Determine the (x, y) coordinate at the center of the cell enclosing the given text.  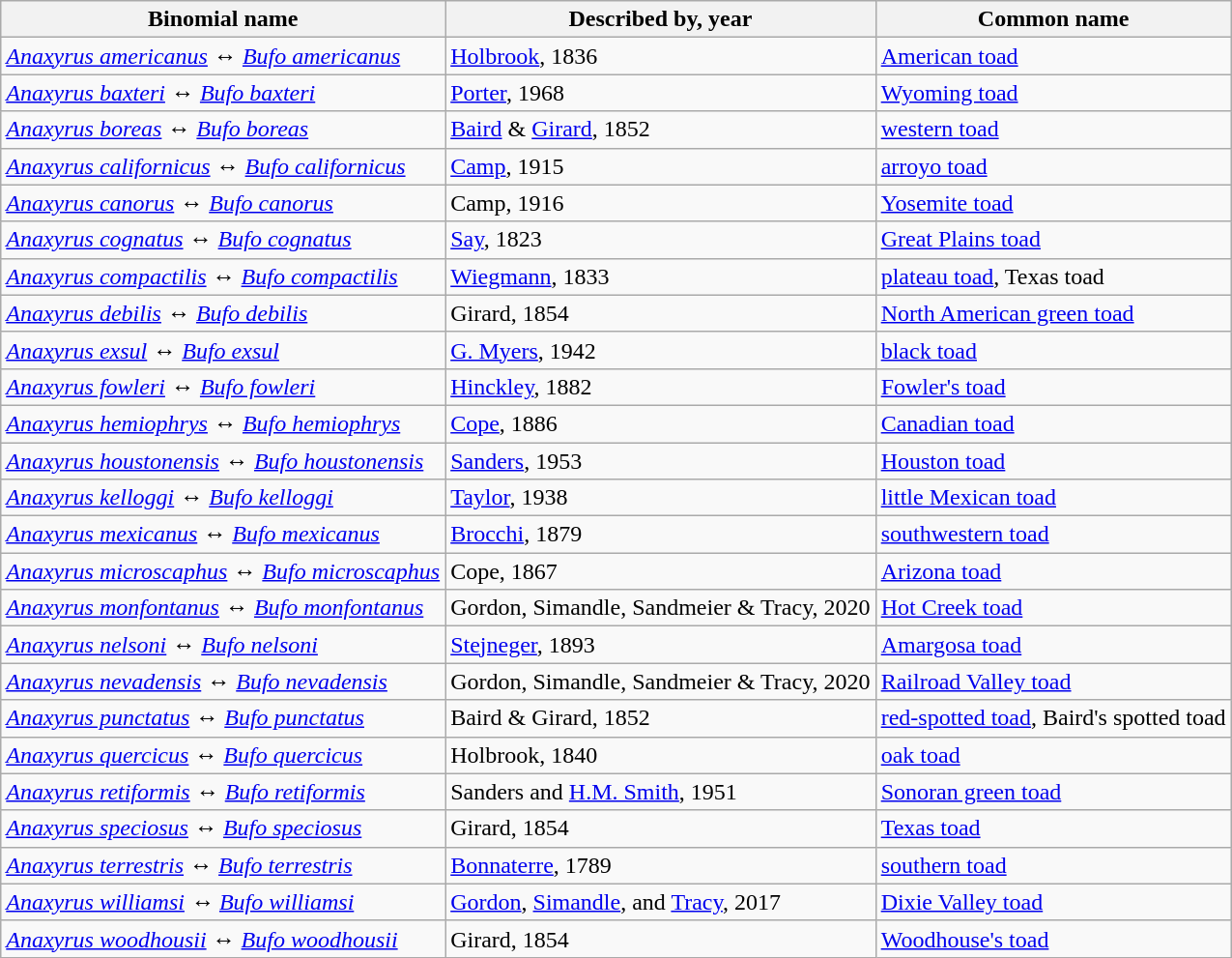
Anaxyrus williamsi ↔ Bufo williamsi (223, 902)
southwestern toad (1053, 535)
Texas toad (1053, 828)
western toad (1053, 130)
Common name (1053, 19)
Anaxyrus retiformis ↔ Bufo retiformis (223, 792)
Anaxyrus nevadensis ↔ Bufo nevadensis (223, 682)
Anaxyrus americanus ↔ Bufo americanus (223, 56)
Anaxyrus exsul ↔ Bufo exsul (223, 350)
Anaxyrus nelsoni ↔ Bufo nelsoni (223, 645)
Dixie Valley toad (1053, 902)
Anaxyrus mexicanus ↔ Bufo mexicanus (223, 535)
red-spotted toad, Baird's spotted toad (1053, 718)
Anaxyrus boreas ↔ Bufo boreas (223, 130)
Anaxyrus compactilis ↔ Bufo compactilis (223, 276)
Anaxyrus microscaphus ↔ Bufo microscaphus (223, 571)
arroyo toad (1053, 166)
Railroad Valley toad (1053, 682)
Wiegmann, 1833 (661, 276)
Anaxyrus monfontanus ↔ Bufo monfontanus (223, 608)
Cope, 1886 (661, 423)
little Mexican toad (1053, 498)
Hinckley, 1882 (661, 387)
Anaxyrus terrestris ↔ Bufo terrestris (223, 865)
Canadian toad (1053, 423)
Anaxyrus speciosus ↔ Bufo speciosus (223, 828)
American toad (1053, 56)
Anaxyrus baxteri ↔ Bufo baxteri (223, 93)
Described by, year (661, 19)
Holbrook, 1840 (661, 755)
plateau toad, Texas toad (1053, 276)
Taylor, 1938 (661, 498)
Wyoming toad (1053, 93)
Binomial name (223, 19)
Anaxyrus houstonensis ↔ Bufo houstonensis (223, 461)
Anaxyrus kelloggi ↔ Bufo kelloggi (223, 498)
Brocchi, 1879 (661, 535)
Anaxyrus canorus ↔ Bufo canorus (223, 203)
Porter, 1968 (661, 93)
Yosemite toad (1053, 203)
Anaxyrus woodhousii ↔ Bufo woodhousii (223, 939)
Cope, 1867 (661, 571)
Fowler's toad (1053, 387)
Camp, 1916 (661, 203)
southern toad (1053, 865)
G. Myers, 1942 (661, 350)
Bonnaterre, 1789 (661, 865)
black toad (1053, 350)
Great Plains toad (1053, 240)
Anaxyrus quercicus ↔ Bufo quercicus (223, 755)
Anaxyrus fowleri ↔ Bufo fowleri (223, 387)
Anaxyrus punctatus ↔ Bufo punctatus (223, 718)
Amargosa toad (1053, 645)
Anaxyrus hemiophrys ↔ Bufo hemiophrys (223, 423)
Hot Creek toad (1053, 608)
Anaxyrus californicus ↔ Bufo californicus (223, 166)
North American green toad (1053, 313)
Houston toad (1053, 461)
Anaxyrus cognatus ↔ Bufo cognatus (223, 240)
Gordon, Simandle, and Tracy, 2017 (661, 902)
Sanders, 1953 (661, 461)
Say, 1823 (661, 240)
Sonoran green toad (1053, 792)
Woodhouse's toad (1053, 939)
Camp, 1915 (661, 166)
Holbrook, 1836 (661, 56)
Sanders and H.M. Smith, 1951 (661, 792)
Arizona toad (1053, 571)
Anaxyrus debilis ↔ Bufo debilis (223, 313)
oak toad (1053, 755)
Stejneger, 1893 (661, 645)
